Extract the (x, y) coordinate from the center of the cell holding the provided text.  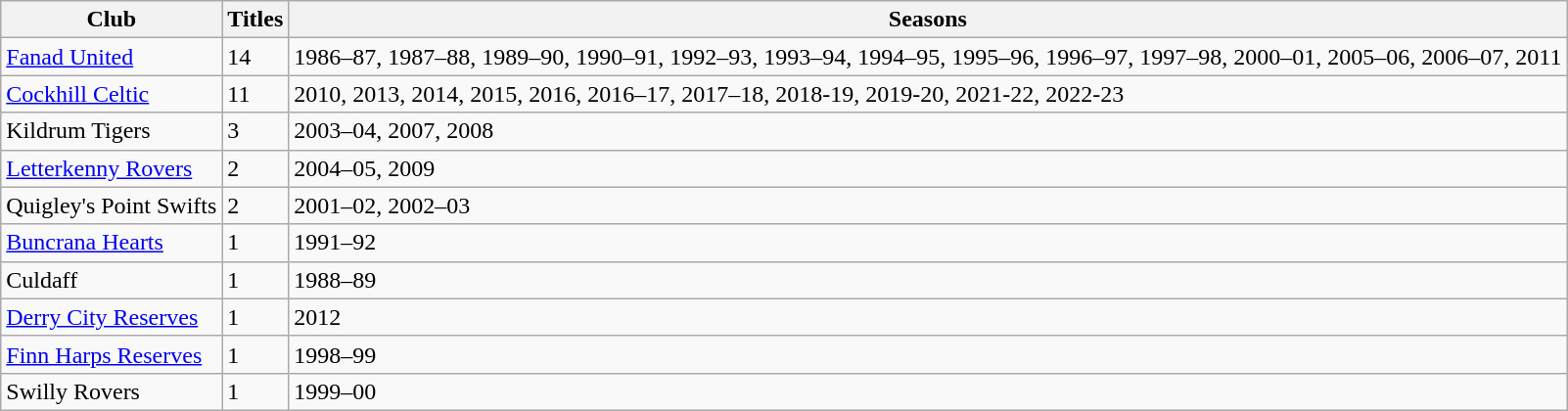
Culdaff (112, 280)
2004–05, 2009 (928, 168)
2010, 2013, 2014, 2015, 2016, 2016–17, 2017–18, 2018-19, 2019-20, 2021-22, 2022-23 (928, 94)
Finn Harps Reserves (112, 354)
1998–99 (928, 354)
Letterkenny Rovers (112, 168)
Buncrana Hearts (112, 243)
1988–89 (928, 280)
Club (112, 20)
Fanad United (112, 57)
1986–87, 1987–88, 1989–90, 1990–91, 1992–93, 1993–94, 1994–95, 1995–96, 1996–97, 1997–98, 2000–01, 2005–06, 2006–07, 2011 (928, 57)
1991–92 (928, 243)
2012 (928, 317)
11 (255, 94)
3 (255, 131)
Kildrum Tigers (112, 131)
Cockhill Celtic (112, 94)
Titles (255, 20)
Seasons (928, 20)
Quigley's Point Swifts (112, 205)
Swilly Rovers (112, 391)
2001–02, 2002–03 (928, 205)
Derry City Reserves (112, 317)
14 (255, 57)
2003–04, 2007, 2008 (928, 131)
1999–00 (928, 391)
